Search for the cell housing the specified text and yield its (X, Y) center coordinate. 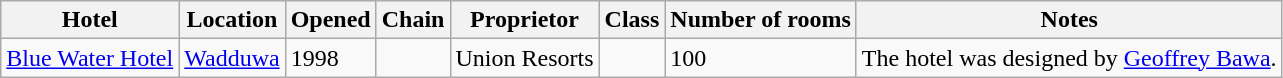
Wadduwa (232, 58)
Blue Water Hotel (90, 58)
Number of rooms (761, 20)
Notes (1069, 20)
Union Resorts (524, 58)
Opened (330, 20)
Chain (413, 20)
Hotel (90, 20)
The hotel was designed by Geoffrey Bawa. (1069, 58)
Location (232, 20)
Class (632, 20)
100 (761, 58)
1998 (330, 58)
Proprietor (524, 20)
